Identify which cell holds the provided text, then report its (X, Y) central coordinate. 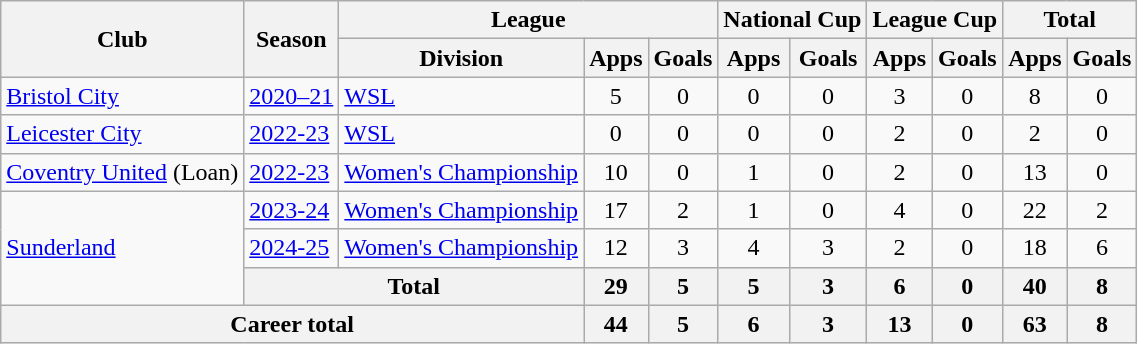
2024-25 (292, 248)
Leicester City (122, 134)
National Cup (792, 20)
18 (1035, 248)
12 (616, 248)
Season (292, 39)
2023-24 (292, 210)
44 (616, 324)
Club (122, 39)
Bristol City (122, 96)
League (528, 20)
10 (616, 172)
Coventry United (Loan) (122, 172)
Sunderland (122, 248)
Career total (292, 324)
Division (462, 58)
League Cup (935, 20)
63 (1035, 324)
29 (616, 286)
17 (616, 210)
22 (1035, 210)
40 (1035, 286)
2020–21 (292, 96)
